Locate the cell with the specified text and output its (x, y) center coordinate. 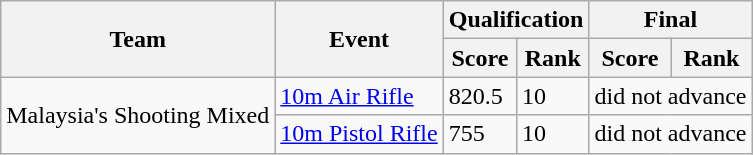
755 (480, 134)
10m Air Rifle (359, 96)
Qualification (516, 20)
Malaysia's Shooting Mixed (138, 115)
Final (670, 20)
Team (138, 39)
820.5 (480, 96)
Event (359, 39)
10m Pistol Rifle (359, 134)
